Locate the cell with the specified text and output its [x, y] center coordinate. 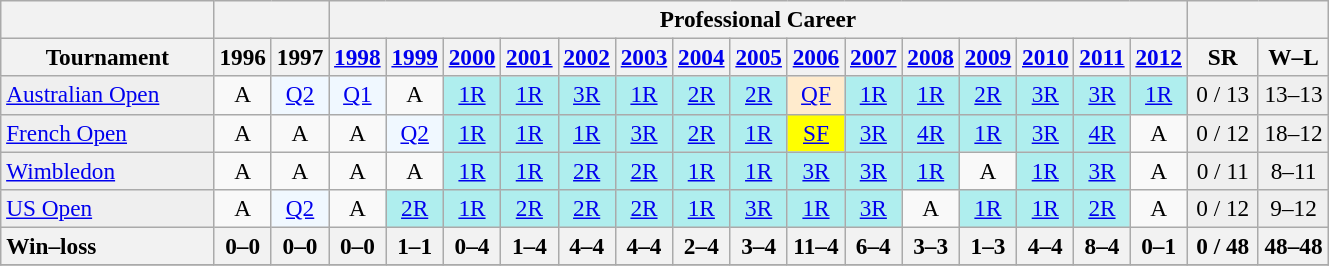
3–3 [930, 246]
W–L [1294, 57]
2007 [874, 57]
2011 [1102, 57]
2–4 [702, 246]
Australian Open [108, 95]
1996 [242, 57]
2012 [1158, 57]
Professional Career [758, 19]
QF [816, 95]
2002 [586, 57]
2001 [530, 57]
US Open [108, 208]
1–3 [988, 246]
0 / 48 [1222, 246]
1999 [414, 57]
French Open [108, 133]
0–4 [472, 246]
2004 [702, 57]
2008 [930, 57]
2010 [1046, 57]
2005 [758, 57]
8–11 [1294, 170]
Win–loss [108, 246]
1–1 [414, 246]
9–12 [1294, 208]
SF [816, 133]
2003 [644, 57]
2009 [988, 57]
0–1 [1158, 246]
6–4 [874, 246]
SR [1222, 57]
8–4 [1102, 246]
2006 [816, 57]
1998 [358, 57]
1–4 [530, 246]
Q1 [358, 95]
13–13 [1294, 95]
1997 [300, 57]
18–12 [1294, 133]
2000 [472, 57]
0 / 11 [1222, 170]
Wimbledon [108, 170]
11–4 [816, 246]
48–48 [1294, 246]
Tournament [108, 57]
0 / 13 [1222, 95]
3–4 [758, 246]
